Locate the cell with the specified text and output its (x, y) center coordinate. 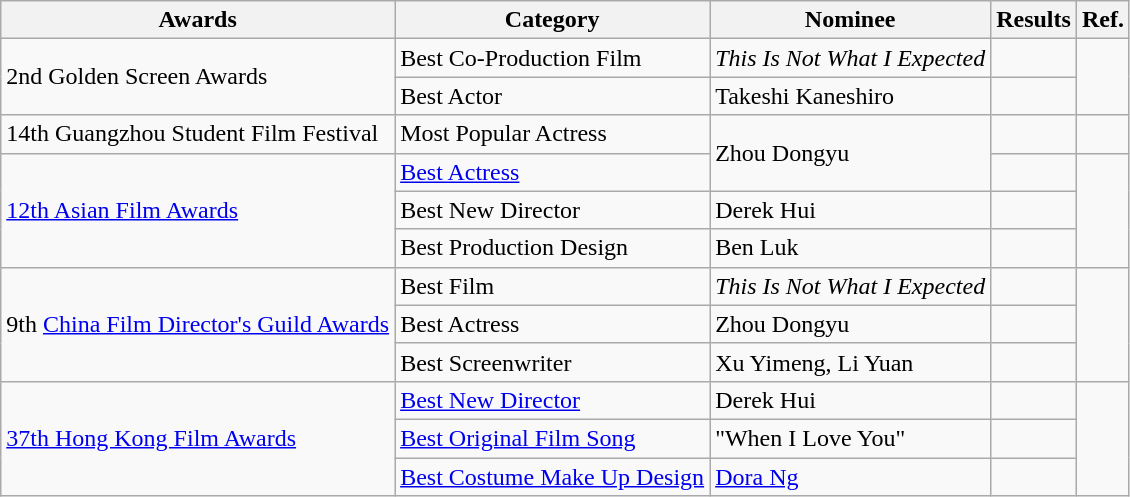
Best Film (552, 286)
37th Hong Kong Film Awards (198, 438)
Nominee (850, 20)
Results (1034, 20)
12th Asian Film Awards (198, 210)
Ref. (1102, 20)
Best Costume Make Up Design (552, 477)
Category (552, 20)
Awards (198, 20)
Dora Ng (850, 477)
Best Screenwriter (552, 362)
Ben Luk (850, 248)
Best Original Film Song (552, 438)
Xu Yimeng, Li Yuan (850, 362)
Best Actor (552, 96)
14th Guangzhou Student Film Festival (198, 134)
2nd Golden Screen Awards (198, 77)
"When I Love You" (850, 438)
Best Production Design (552, 248)
Most Popular Actress (552, 134)
9th China Film Director's Guild Awards (198, 324)
Takeshi Kaneshiro (850, 96)
Best Co-Production Film (552, 58)
